Search for the cell housing the specified text and yield its [X, Y] center coordinate. 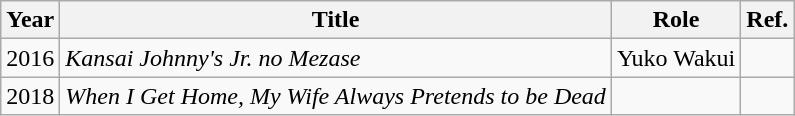
2016 [30, 58]
Yuko Wakui [676, 58]
Role [676, 20]
Kansai Johnny's Jr. no Mezase [336, 58]
2018 [30, 96]
When I Get Home, My Wife Always Pretends to be Dead [336, 96]
Ref. [768, 20]
Title [336, 20]
Year [30, 20]
